Return the (X, Y) coordinate for the center point of the cell that contains the specified text.  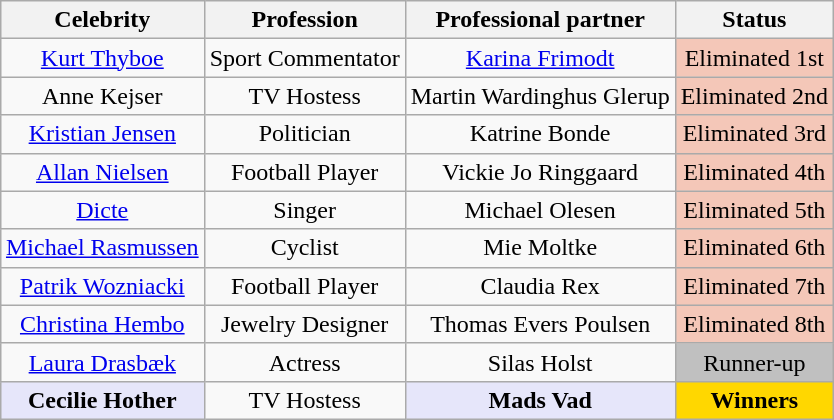
Dicte (102, 210)
Karina Frimodt (540, 58)
Singer (304, 210)
Professional partner (540, 20)
Michael Rasmussen (102, 248)
Winners (754, 400)
Eliminated 4th (754, 172)
Eliminated 7th (754, 286)
Status (754, 20)
Politician (304, 134)
Martin Wardinghus Glerup (540, 96)
Mads Vad (540, 400)
Actress (304, 362)
Eliminated 1st (754, 58)
Profession (304, 20)
Vickie Jo Ringgaard (540, 172)
Thomas Evers Poulsen (540, 324)
Michael Olesen (540, 210)
Kurt Thyboe (102, 58)
Eliminated 8th (754, 324)
Laura Drasbæk (102, 362)
Katrine Bonde (540, 134)
Cyclist (304, 248)
Christina Hembo (102, 324)
Allan Nielsen (102, 172)
Patrik Wozniacki (102, 286)
Cecilie Hother (102, 400)
Eliminated 6th (754, 248)
Anne Kejser (102, 96)
Eliminated 3rd (754, 134)
Jewelry Designer (304, 324)
Sport Commentator (304, 58)
Eliminated 2nd (754, 96)
Eliminated 5th (754, 210)
Mie Moltke (540, 248)
Silas Holst (540, 362)
Claudia Rex (540, 286)
Runner-up (754, 362)
Kristian Jensen (102, 134)
Celebrity (102, 20)
